Extract the [X, Y] coordinate from the center of the cell holding the provided text.  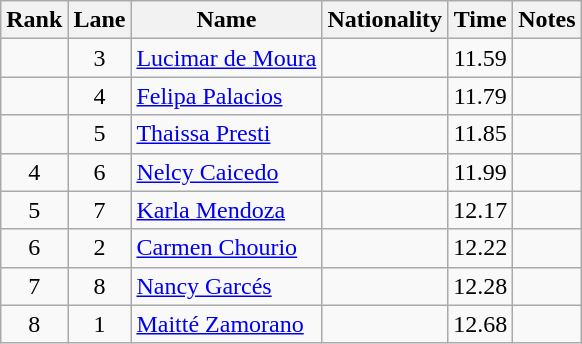
12.68 [480, 324]
Felipa Palacios [226, 96]
11.85 [480, 134]
Lane [100, 20]
Karla Mendoza [226, 210]
1 [100, 324]
2 [100, 248]
Time [480, 20]
11.99 [480, 172]
12.28 [480, 286]
Notes [547, 20]
Lucimar de Moura [226, 58]
11.79 [480, 96]
Nancy Garcés [226, 286]
Name [226, 20]
Nelcy Caicedo [226, 172]
Thaissa Presti [226, 134]
12.22 [480, 248]
Maitté Zamorano [226, 324]
12.17 [480, 210]
Carmen Chourio [226, 248]
Rank [34, 20]
11.59 [480, 58]
Nationality [385, 20]
3 [100, 58]
